Provide the (X, Y) coordinate of the cell's center where the given text is located.  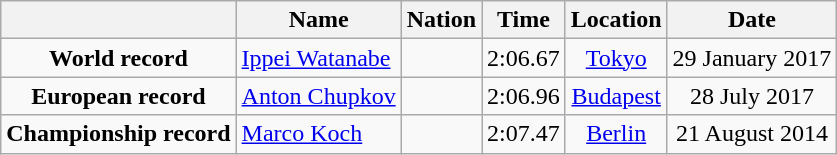
2:06.96 (524, 96)
Name (318, 20)
Nation (441, 20)
Ippei Watanabe (318, 58)
28 July 2017 (752, 96)
Date (752, 20)
Championship record (118, 134)
European record (118, 96)
Budapest (616, 96)
Tokyo (616, 58)
2:06.67 (524, 58)
2:07.47 (524, 134)
Time (524, 20)
Location (616, 20)
Anton Chupkov (318, 96)
21 August 2014 (752, 134)
Berlin (616, 134)
29 January 2017 (752, 58)
Marco Koch (318, 134)
World record (118, 58)
